Provide the [X, Y] coordinate of the cell's center where the given text is located.  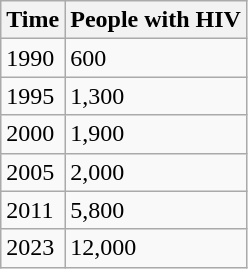
2005 [33, 172]
1995 [33, 96]
1,300 [156, 96]
2011 [33, 210]
1,900 [156, 134]
600 [156, 58]
1990 [33, 58]
Time [33, 20]
2,000 [156, 172]
People with HIV [156, 20]
2023 [33, 248]
2000 [33, 134]
12,000 [156, 248]
5,800 [156, 210]
